Capture the cell that displays the provided text and extract its (x, y) central coordinate. 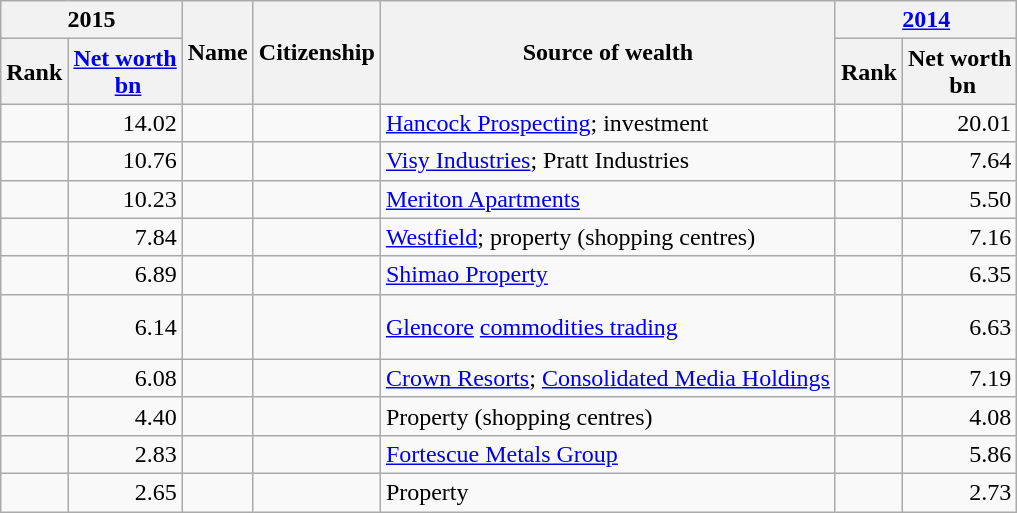
Shimao Property (608, 275)
Meriton Apartments (608, 199)
4.08 (960, 416)
2.73 (960, 492)
6.35 (960, 275)
7.64 (960, 161)
Westfield; property (shopping centres) (608, 237)
Source of wealth (608, 52)
Crown Resorts; Consolidated Media Holdings (608, 378)
Name (218, 52)
5.50 (960, 199)
6.89 (125, 275)
Visy Industries; Pratt Industries (608, 161)
Fortescue Metals Group (608, 454)
2.83 (125, 454)
2.65 (125, 492)
10.23 (125, 199)
5.86 (960, 454)
2015 (92, 20)
20.01 (960, 123)
Hancock Prospecting; investment (608, 123)
Property (608, 492)
2014 (926, 20)
7.19 (960, 378)
Glencore commodities trading (608, 326)
10.76 (125, 161)
Property (shopping centres) (608, 416)
Citizenship (316, 52)
14.02 (125, 123)
6.63 (960, 326)
6.14 (125, 326)
7.16 (960, 237)
7.84 (125, 237)
4.40 (125, 416)
6.08 (125, 378)
